For the text-containing cell, return its midpoint in (x, y) coordinate format. 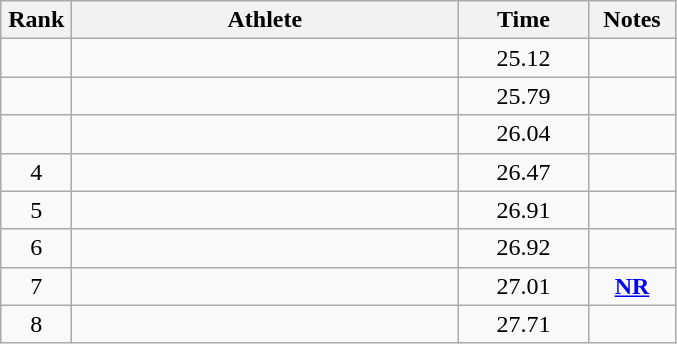
Notes (632, 20)
NR (632, 286)
5 (36, 210)
Time (524, 20)
25.79 (524, 96)
27.71 (524, 324)
26.92 (524, 248)
26.47 (524, 172)
8 (36, 324)
7 (36, 286)
Rank (36, 20)
4 (36, 172)
27.01 (524, 286)
26.04 (524, 134)
6 (36, 248)
26.91 (524, 210)
25.12 (524, 58)
Athlete (265, 20)
